Detect which cell encompasses the target text, then output its (x, y) center coordinate. 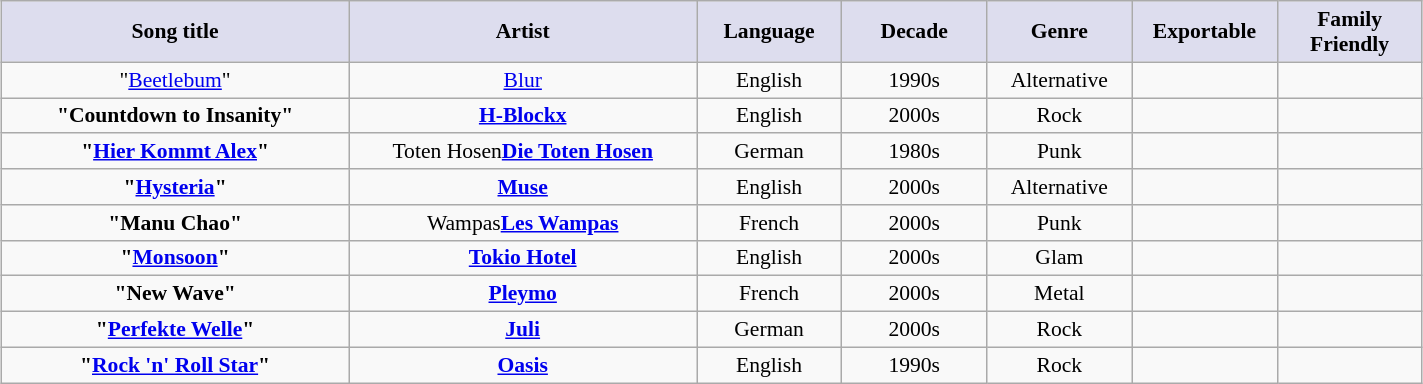
"Perfekte Welle" (175, 329)
WampasLes Wampas (523, 222)
Decade (914, 32)
Artist (523, 32)
Toten HosenDie Toten Hosen (523, 151)
Glam (1060, 258)
Pleymo (523, 294)
Tokio Hotel (523, 258)
Metal (1060, 294)
"Monsoon" (175, 258)
Family Friendly (1350, 32)
"Hysteria" (175, 187)
Muse (523, 187)
"New Wave" (175, 294)
H-Blockx (523, 116)
Genre (1060, 32)
Song title (175, 32)
Language (768, 32)
Exportable (1204, 32)
"Rock 'n' Roll Star" (175, 365)
"Countdown to Insanity" (175, 116)
1980s (914, 151)
Juli (523, 329)
"Hier Kommt Alex" (175, 151)
Oasis (523, 365)
Blur (523, 80)
"Manu Chao" (175, 222)
"Beetlebum" (175, 80)
